Return [X, Y] of the center of cell containing provided text 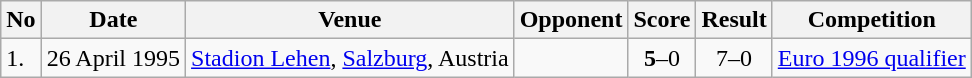
Opponent [571, 20]
Score [662, 20]
Venue [350, 20]
1. [21, 58]
Competition [872, 20]
Stadion Lehen, Salzburg, Austria [350, 58]
Date [113, 20]
26 April 1995 [113, 58]
Result [734, 20]
7–0 [734, 58]
Euro 1996 qualifier [872, 58]
No [21, 20]
5–0 [662, 58]
